From the cell containing the given text, extract its center point as (x, y) coordinate. 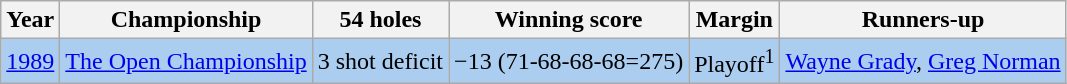
Winning score (569, 20)
Runners-up (923, 20)
Championship (186, 20)
Margin (734, 20)
3 shot deficit (380, 62)
−13 (71-68-68-68=275) (569, 62)
Year (30, 20)
1989 (30, 62)
Playoff1 (734, 62)
The Open Championship (186, 62)
54 holes (380, 20)
Wayne Grady, Greg Norman (923, 62)
